Find where the given text appears and provide that cell's center as [X, Y] coordinate. 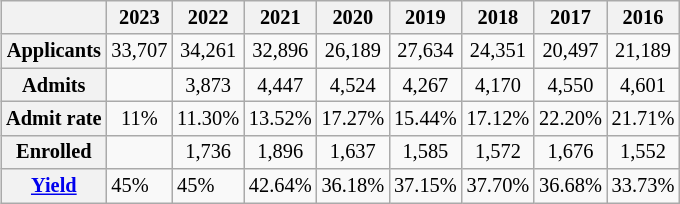
4,550 [570, 85]
11% [140, 119]
37.70% [498, 186]
1,552 [644, 152]
2020 [354, 18]
Applicants [54, 51]
2019 [426, 18]
4,267 [426, 85]
Yield [54, 186]
33,707 [140, 51]
1,585 [426, 152]
15.44% [426, 119]
2016 [644, 18]
26,189 [354, 51]
17.12% [498, 119]
20,497 [570, 51]
2018 [498, 18]
4,524 [354, 85]
1,676 [570, 152]
2023 [140, 18]
4,601 [644, 85]
Admit rate [54, 119]
24,351 [498, 51]
2022 [208, 18]
37.15% [426, 186]
11.30% [208, 119]
2017 [570, 18]
21.71% [644, 119]
1,736 [208, 152]
36.68% [570, 186]
4,170 [498, 85]
Enrolled [54, 152]
1,637 [354, 152]
36.18% [354, 186]
4,447 [280, 85]
1,896 [280, 152]
27,634 [426, 51]
34,261 [208, 51]
22.20% [570, 119]
3,873 [208, 85]
13.52% [280, 119]
32,896 [280, 51]
21,189 [644, 51]
33.73% [644, 186]
Admits [54, 85]
17.27% [354, 119]
2021 [280, 18]
42.64% [280, 186]
1,572 [498, 152]
